Determine the [x, y] coordinate at the center of the cell enclosing the given text.  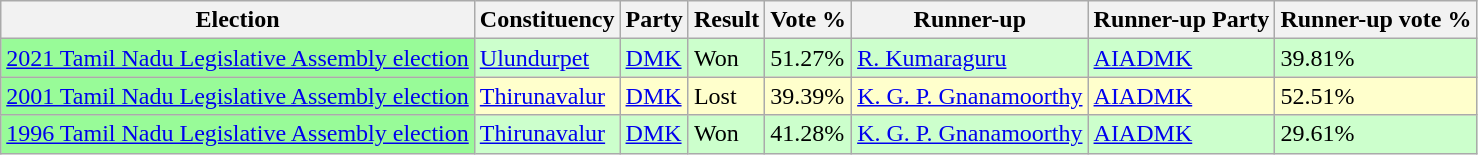
Runner-up vote % [1376, 20]
Result [726, 20]
2021 Tamil Nadu Legislative Assembly election [238, 58]
29.61% [1376, 134]
Lost [726, 96]
41.28% [808, 134]
1996 Tamil Nadu Legislative Assembly election [238, 134]
Vote % [808, 20]
Runner-up Party [1182, 20]
39.39% [808, 96]
R. Kumaraguru [970, 58]
Runner-up [970, 20]
Ulundurpet [547, 58]
Constituency [547, 20]
51.27% [808, 58]
Election [238, 20]
39.81% [1376, 58]
Party [654, 20]
2001 Tamil Nadu Legislative Assembly election [238, 96]
52.51% [1376, 96]
